Pinpoint the cell where the given text exists, returning its [x, y] midpoint coordinate. 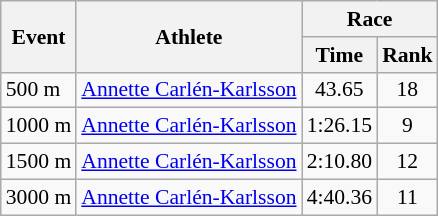
43.65 [340, 90]
Rank [408, 55]
500 m [38, 90]
Race [370, 19]
12 [408, 162]
9 [408, 126]
2:10.80 [340, 162]
Event [38, 36]
1000 m [38, 126]
11 [408, 197]
Athlete [188, 36]
3000 m [38, 197]
18 [408, 90]
4:40.36 [340, 197]
1500 m [38, 162]
1:26.15 [340, 126]
Time [340, 55]
